Determine the [X, Y] coordinate at the center of the cell enclosing the given text.  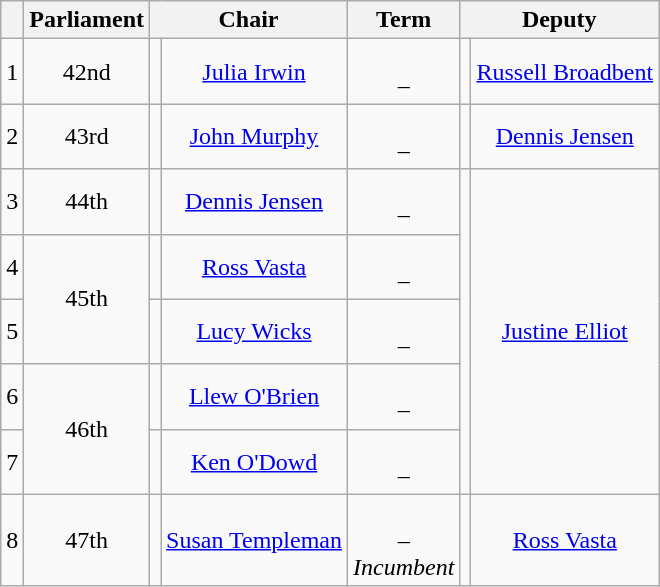
Justine Elliot [565, 332]
5 [12, 332]
Susan Templeman [254, 540]
John Murphy [254, 136]
43rd [87, 136]
2 [12, 136]
Term [403, 20]
Russell Broadbent [565, 72]
6 [12, 396]
45th [87, 299]
1 [12, 72]
Lucy Wicks [254, 332]
Chair [249, 20]
4 [12, 266]
3 [12, 202]
–Incumbent [403, 540]
Ken O'Dowd [254, 462]
8 [12, 540]
7 [12, 462]
Parliament [87, 20]
44th [87, 202]
Deputy [560, 20]
42nd [87, 72]
Llew O'Brien [254, 396]
47th [87, 540]
Julia Irwin [254, 72]
46th [87, 429]
